Identify which cell holds the provided text, then report its (x, y) central coordinate. 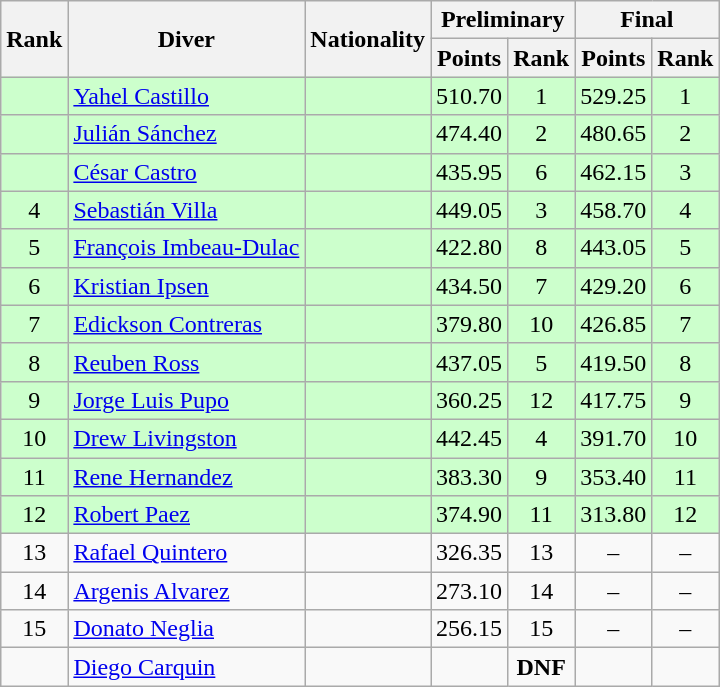
Nationality (368, 39)
Yahel Castillo (186, 96)
DNF (542, 667)
474.40 (470, 134)
Rene Hernandez (186, 477)
Diego Carquin (186, 667)
360.25 (470, 400)
353.40 (614, 477)
Sebastián Villa (186, 210)
Kristian Ipsen (186, 286)
Argenis Alvarez (186, 591)
529.25 (614, 96)
442.45 (470, 438)
429.20 (614, 286)
437.05 (470, 362)
326.35 (470, 553)
Diver (186, 39)
Donato Neglia (186, 629)
434.50 (470, 286)
458.70 (614, 210)
François Imbeau-Dulac (186, 248)
Robert Paez (186, 515)
273.10 (470, 591)
Final (647, 20)
422.80 (470, 248)
Drew Livingston (186, 438)
Julián Sánchez (186, 134)
Jorge Luis Pupo (186, 400)
443.05 (614, 248)
391.70 (614, 438)
313.80 (614, 515)
256.15 (470, 629)
449.05 (470, 210)
374.90 (470, 515)
383.30 (470, 477)
417.75 (614, 400)
435.95 (470, 172)
Reuben Ross (186, 362)
480.65 (614, 134)
419.50 (614, 362)
Rafael Quintero (186, 553)
462.15 (614, 172)
510.70 (470, 96)
Edickson Contreras (186, 324)
Preliminary (503, 20)
426.85 (614, 324)
César Castro (186, 172)
379.80 (470, 324)
